Capture the cell that displays the provided text and extract its [X, Y] central coordinate. 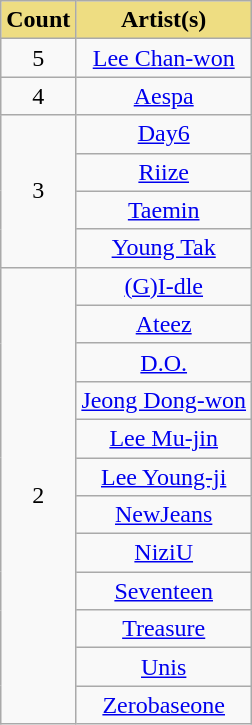
3 [38, 191]
(G)I-dle [164, 286]
Treasure [164, 629]
Ateez [164, 324]
Day6 [164, 134]
Jeong Dong-won [164, 400]
2 [38, 496]
Seventeen [164, 591]
Aespa [164, 96]
5 [38, 58]
Lee Mu-jin [164, 438]
NiziU [164, 553]
Zerobaseone [164, 705]
Taemin [164, 210]
Lee Young-ji [164, 477]
Count [38, 20]
D.O. [164, 362]
Unis [164, 667]
Lee Chan-won [164, 58]
NewJeans [164, 515]
Riize [164, 172]
Artist(s) [164, 20]
Young Tak [164, 248]
4 [38, 96]
